Scan for the cell matching the given text and deliver its [X, Y] coordinate at center. 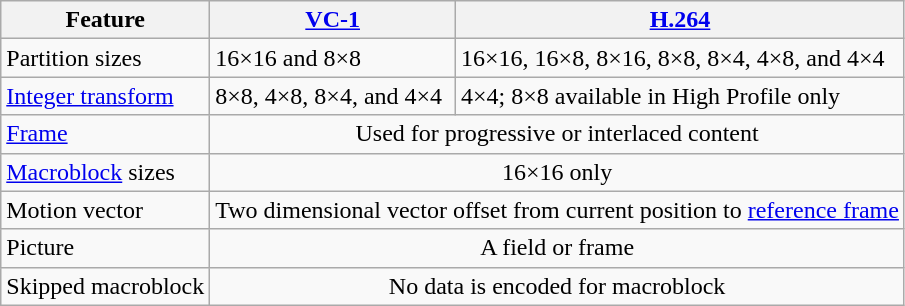
Integer transform [106, 96]
Skipped macroblock [106, 286]
Frame [106, 134]
A field or frame [558, 248]
16×16, 16×8, 8×16, 8×8, 8×4, 4×8, and 4×4 [680, 58]
Used for progressive or interlaced content [558, 134]
Picture [106, 248]
Partition sizes [106, 58]
8×8, 4×8, 8×4, and 4×4 [333, 96]
No data is encoded for macroblock [558, 286]
16×16 only [558, 172]
16×16 and 8×8 [333, 58]
Feature [106, 20]
4×4; 8×8 available in High Profile only [680, 96]
VC-1 [333, 20]
H.264 [680, 20]
Macroblock sizes [106, 172]
Two dimensional vector offset from current position to reference frame [558, 210]
Motion vector [106, 210]
